From the cell containing the given text, extract its center point as [x, y] coordinate. 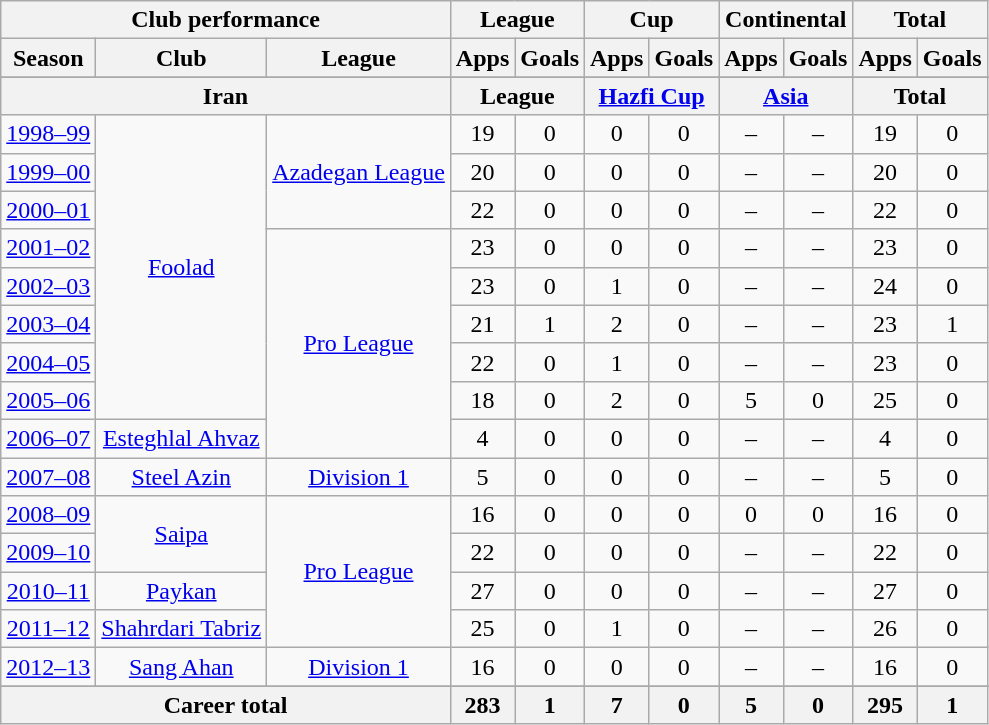
2005–06 [48, 400]
Iran [226, 96]
21 [482, 324]
2010–11 [48, 591]
2009–10 [48, 553]
2011–12 [48, 629]
1998–99 [48, 134]
2002–03 [48, 286]
Shahrdari Tabriz [182, 629]
Asia [786, 96]
2003–04 [48, 324]
295 [885, 705]
Azadegan League [359, 172]
Sang Ahan [182, 667]
1999–00 [48, 172]
Steel Azin [182, 477]
Paykan [182, 591]
Club [182, 58]
Club performance [226, 20]
Foolad [182, 267]
2008–09 [48, 515]
2004–05 [48, 362]
2001–02 [48, 248]
2000–01 [48, 210]
24 [885, 286]
Hazfi Cup [652, 96]
Career total [226, 705]
26 [885, 629]
Esteghlal Ahvaz [182, 438]
2007–08 [48, 477]
283 [482, 705]
Season [48, 58]
Continental [786, 20]
2012–13 [48, 667]
2006–07 [48, 438]
18 [482, 400]
Saipa [182, 534]
Cup [652, 20]
7 [617, 705]
